For the text-containing cell, return its midpoint in [x, y] coordinate format. 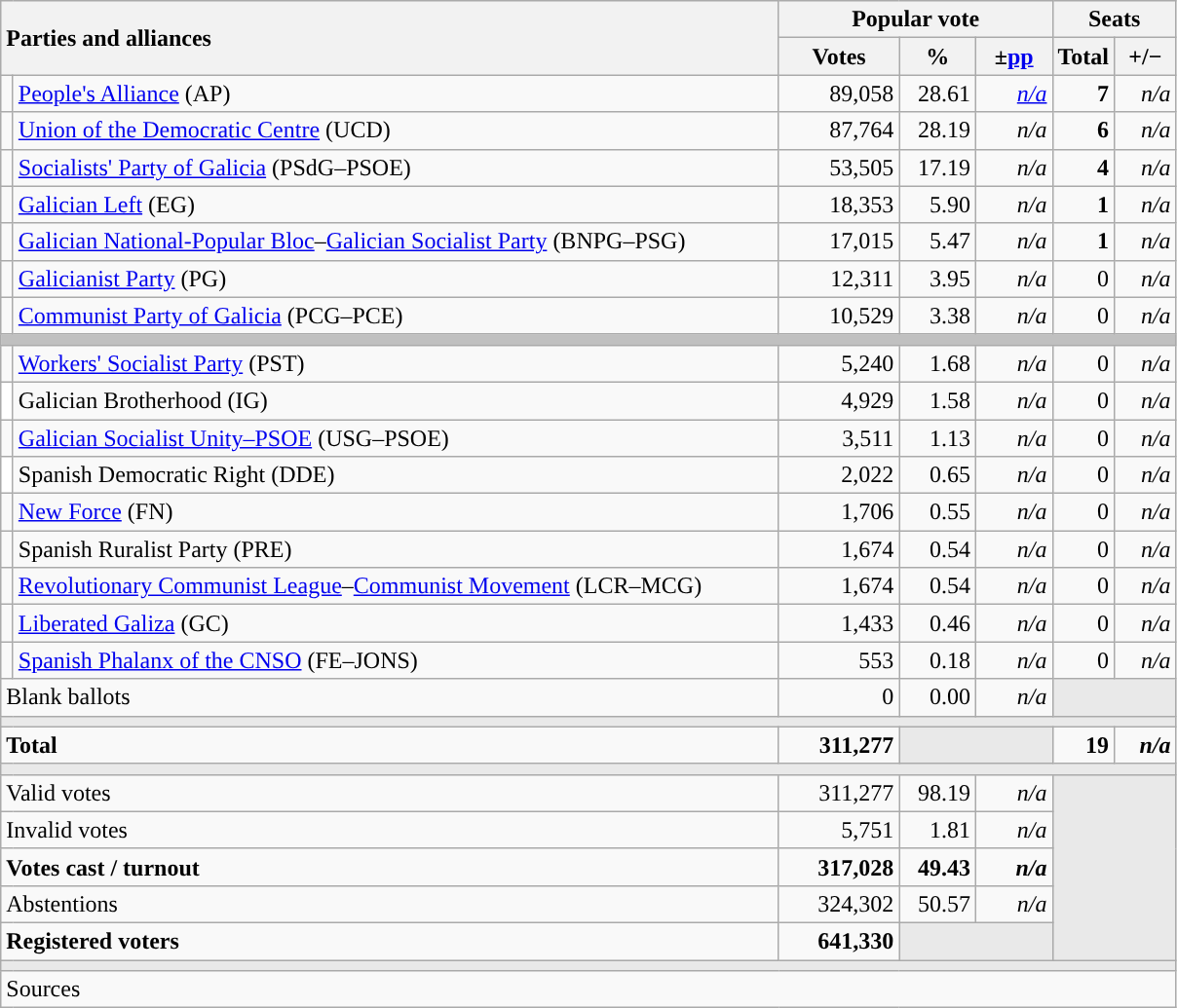
12,311 [839, 279]
New Force (FN) [396, 512]
Galician National-Popular Bloc–Galician Socialist Party (BNPG–PSG) [396, 242]
Votes cast / turnout [390, 867]
People's Alliance (AP) [396, 93]
553 [839, 660]
1.81 [937, 830]
Galicianist Party (PG) [396, 279]
Popular vote [916, 19]
5.90 [937, 205]
Sources [588, 989]
Galician Brotherhood (IG) [396, 400]
Registered voters [390, 941]
Blank ballots [390, 697]
Valid votes [390, 793]
6 [1083, 131]
Union of the Democratic Centre (UCD) [396, 131]
317,028 [839, 867]
% [937, 56]
98.19 [937, 793]
Spanish Democratic Right (DDE) [396, 475]
Galician Left (EG) [396, 205]
2,022 [839, 475]
0.18 [937, 660]
1.13 [937, 437]
Communist Party of Galicia (PCG–PCE) [396, 316]
5,240 [839, 363]
Abstentions [390, 904]
4,929 [839, 400]
Liberated Galiza (GC) [396, 623]
10,529 [839, 316]
5.47 [937, 242]
Galician Socialist Unity–PSOE (USG–PSOE) [396, 437]
5,751 [839, 830]
641,330 [839, 941]
0.65 [937, 475]
18,353 [839, 205]
1,433 [839, 623]
50.57 [937, 904]
3.38 [937, 316]
0.00 [937, 697]
Seats [1115, 19]
28.19 [937, 131]
4 [1083, 168]
3,511 [839, 437]
87,764 [839, 131]
1.58 [937, 400]
Parties and alliances [390, 38]
3.95 [937, 279]
19 [1083, 745]
Socialists' Party of Galicia (PSdG–PSOE) [396, 168]
7 [1083, 93]
±pp [1013, 56]
Spanish Phalanx of the CNSO (FE–JONS) [396, 660]
Invalid votes [390, 830]
0.55 [937, 512]
53,505 [839, 168]
28.61 [937, 93]
0.46 [937, 623]
49.43 [937, 867]
89,058 [839, 93]
Votes [839, 56]
17,015 [839, 242]
Spanish Ruralist Party (PRE) [396, 549]
324,302 [839, 904]
Workers' Socialist Party (PST) [396, 363]
+/− [1146, 56]
17.19 [937, 168]
1.68 [937, 363]
Revolutionary Communist League–Communist Movement (LCR–MCG) [396, 586]
1,706 [839, 512]
